Capture the cell that displays the provided text and extract its (x, y) central coordinate. 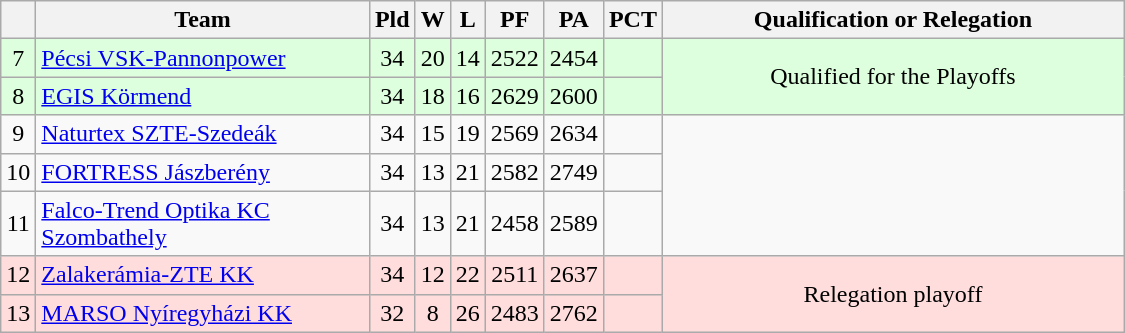
2637 (574, 275)
26 (468, 313)
19 (468, 134)
2600 (574, 96)
2483 (514, 313)
Pécsi VSK-Pannonpower (203, 58)
2522 (514, 58)
2458 (514, 224)
11 (18, 224)
MARSO Nyíregyházi KK (203, 313)
2582 (514, 172)
Zalakerámia-ZTE KK (203, 275)
Falco-Trend Optika KC Szombathely (203, 224)
FORTRESS Jászberény (203, 172)
PA (574, 20)
PCT (632, 20)
32 (392, 313)
10 (18, 172)
L (468, 20)
Qualification or Relegation (892, 20)
W (432, 20)
20 (432, 58)
15 (432, 134)
2511 (514, 275)
Relegation playoff (892, 294)
2629 (514, 96)
16 (468, 96)
Pld (392, 20)
Qualified for the Playoffs (892, 77)
18 (432, 96)
PF (514, 20)
Team (203, 20)
14 (468, 58)
2569 (514, 134)
2589 (574, 224)
2634 (574, 134)
22 (468, 275)
2762 (574, 313)
7 (18, 58)
9 (18, 134)
2749 (574, 172)
EGIS Körmend (203, 96)
2454 (574, 58)
Naturtex SZTE-Szedeák (203, 134)
